Output the [X, Y] coordinate of the center of the cell containing the given text.  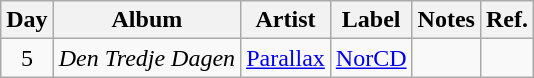
NorCD [371, 58]
Notes [446, 20]
Album [146, 20]
Parallax [286, 58]
Den Tredje Dagen [146, 58]
Label [371, 20]
Day [27, 20]
Artist [286, 20]
5 [27, 58]
Ref. [506, 20]
